For the text-containing cell, return its midpoint in (x, y) coordinate format. 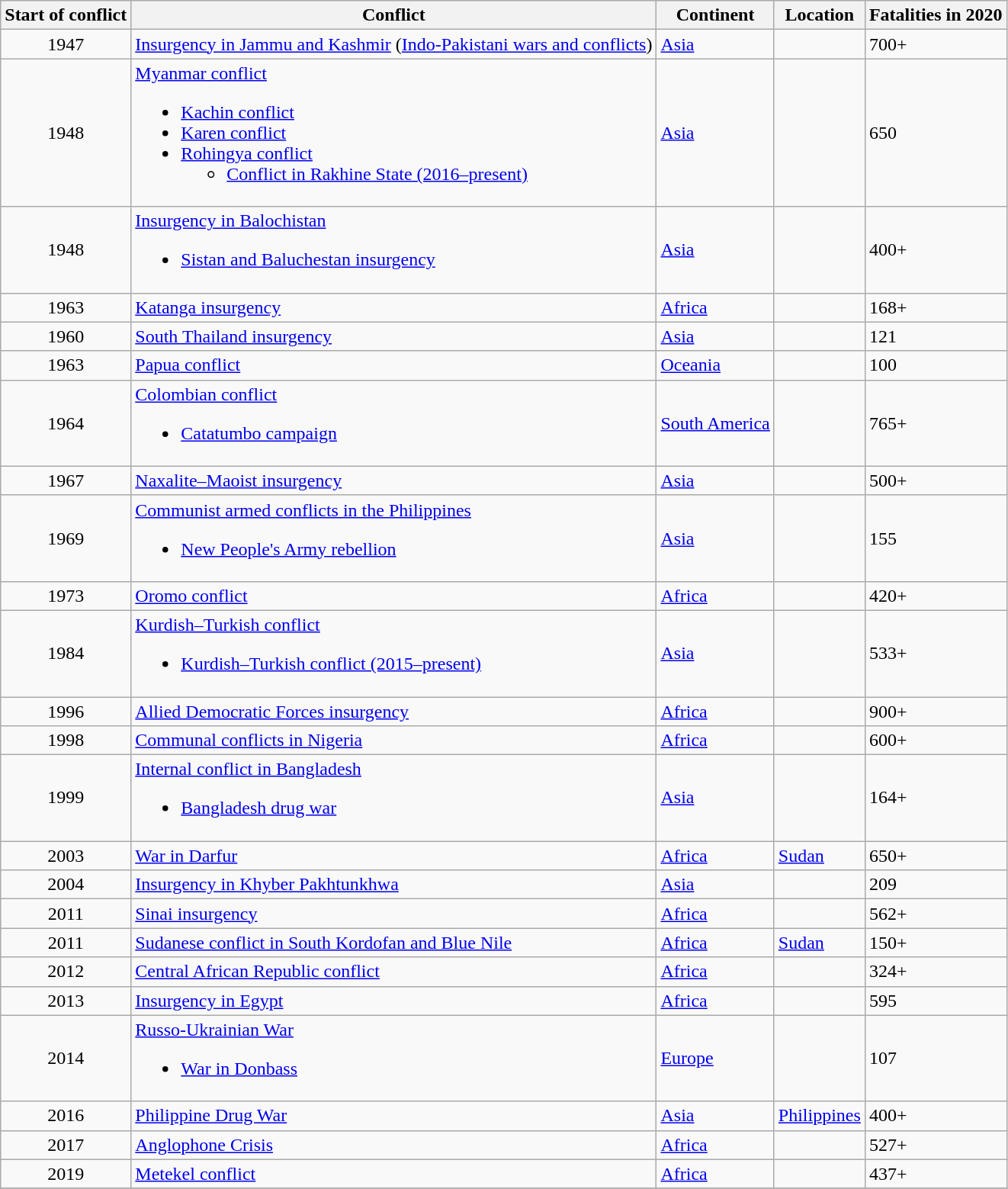
Papua conflict (393, 365)
Insurgency in Khyber Pakhtunkhwa (393, 885)
500+ (936, 480)
2019 (66, 1174)
Sudanese conflict in South Kordofan and Blue Nile (393, 943)
2013 (66, 1001)
1973 (66, 596)
Allied Democratic Forces insurgency (393, 712)
Start of conflict (66, 15)
Communist armed conflicts in the PhilippinesNew People's Army rebellion (393, 538)
Insurgency in Jammu and Kashmir (Indo-Pakistani wars and conflicts) (393, 44)
150+ (936, 943)
2003 (66, 856)
Location (819, 15)
1960 (66, 336)
420+ (936, 596)
Philippines (819, 1116)
1999 (66, 798)
1998 (66, 741)
324+ (936, 972)
765+ (936, 423)
155 (936, 538)
Internal conflict in BangladeshBangladesh drug war (393, 798)
209 (936, 885)
Myanmar conflictKachin conflictKaren conflictRohingya conflictConflict in Rakhine State (2016–present) (393, 133)
Central African Republic conflict (393, 972)
Sinai insurgency (393, 914)
595 (936, 1001)
1984 (66, 653)
2012 (66, 972)
650 (936, 133)
Anglophone Crisis (393, 1145)
South America (715, 423)
War in Darfur (393, 856)
Colombian conflictCatatumbo campaign (393, 423)
121 (936, 336)
164+ (936, 798)
900+ (936, 712)
1969 (66, 538)
533+ (936, 653)
107 (936, 1059)
Naxalite–Maoist insurgency (393, 480)
700+ (936, 44)
1964 (66, 423)
Philippine Drug War (393, 1116)
2017 (66, 1145)
437+ (936, 1174)
2014 (66, 1059)
562+ (936, 914)
2016 (66, 1116)
600+ (936, 741)
650+ (936, 856)
Katanga insurgency (393, 307)
Kurdish–Turkish conflictKurdish–Turkish conflict (2015–present) (393, 653)
Oceania (715, 365)
Insurgency in BalochistanSistan and Baluchestan insurgency (393, 250)
Insurgency in Egypt (393, 1001)
South Thailand insurgency (393, 336)
Metekel conflict (393, 1174)
1996 (66, 712)
Oromo conflict (393, 596)
Europe (715, 1059)
Continent (715, 15)
100 (936, 365)
2004 (66, 885)
Communal conflicts in Nigeria (393, 741)
Russo-Ukrainian WarWar in Donbass (393, 1059)
527+ (936, 1145)
1967 (66, 480)
1947 (66, 44)
168+ (936, 307)
Conflict (393, 15)
Fatalities in 2020 (936, 15)
